Output the (X, Y) coordinate of the center of the cell containing the given text.  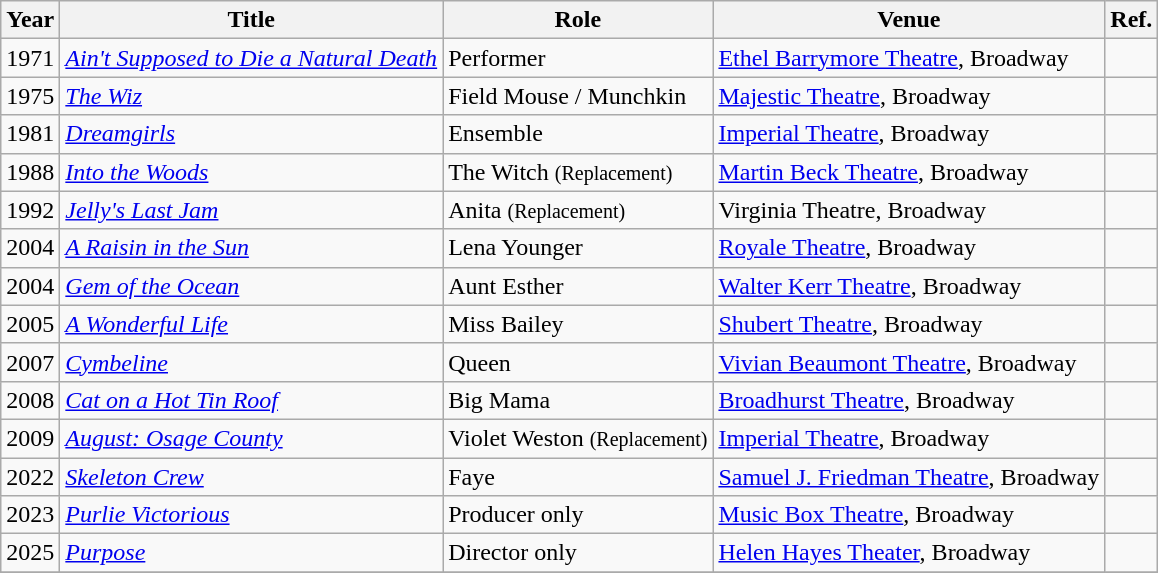
Shubert Theatre, Broadway (909, 324)
2007 (30, 362)
The Witch (Replacement) (578, 172)
Ain't Supposed to Die a Natural Death (252, 58)
Venue (909, 20)
Aunt Esther (578, 286)
2008 (30, 400)
Virginia Theatre, Broadway (909, 210)
Lena Younger (578, 248)
Skeleton Crew (252, 477)
Performer (578, 58)
Anita (Replacement) (578, 210)
1971 (30, 58)
1975 (30, 96)
Helen Hayes Theater, Broadway (909, 553)
Broadhurst Theatre, Broadway (909, 400)
2022 (30, 477)
Violet Weston (Replacement) (578, 438)
Into the Woods (252, 172)
Role (578, 20)
Title (252, 20)
Vivian Beaumont Theatre, Broadway (909, 362)
Majestic Theatre, Broadway (909, 96)
Director only (578, 553)
Ref. (1132, 20)
2005 (30, 324)
August: Osage County (252, 438)
Year (30, 20)
Dreamgirls (252, 134)
Producer only (578, 515)
Purpose (252, 553)
Miss Bailey (578, 324)
1992 (30, 210)
Gem of the Ocean (252, 286)
Walter Kerr Theatre, Broadway (909, 286)
Faye (578, 477)
Purlie Victorious (252, 515)
Ethel Barrymore Theatre, Broadway (909, 58)
Music Box Theatre, Broadway (909, 515)
1981 (30, 134)
Samuel J. Friedman Theatre, Broadway (909, 477)
A Raisin in the Sun (252, 248)
1988 (30, 172)
Cymbeline (252, 362)
Martin Beck Theatre, Broadway (909, 172)
Cat on a Hot Tin Roof (252, 400)
The Wiz (252, 96)
Royale Theatre, Broadway (909, 248)
Field Mouse / Munchkin (578, 96)
Queen (578, 362)
2009 (30, 438)
Big Mama (578, 400)
2023 (30, 515)
Jelly's Last Jam (252, 210)
2025 (30, 553)
A Wonderful Life (252, 324)
Ensemble (578, 134)
